Search for the cell housing the specified text and yield its [x, y] center coordinate. 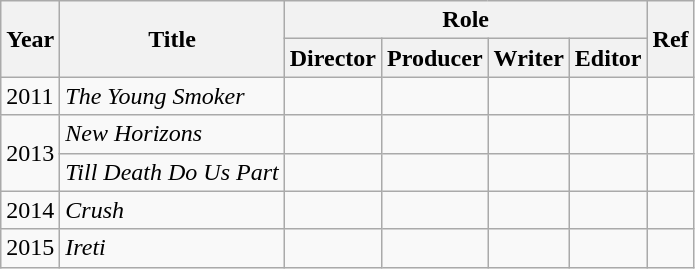
2014 [30, 210]
New Horizons [172, 134]
2015 [30, 248]
Year [30, 39]
Director [332, 58]
2013 [30, 153]
Role [466, 20]
Writer [528, 58]
The Young Smoker [172, 96]
Editor [608, 58]
Ireti [172, 248]
Title [172, 39]
Producer [434, 58]
2011 [30, 96]
Ref [670, 39]
Crush [172, 210]
Till Death Do Us Part [172, 172]
